Extract the (X, Y) coordinate from the center of the cell holding the provided text.  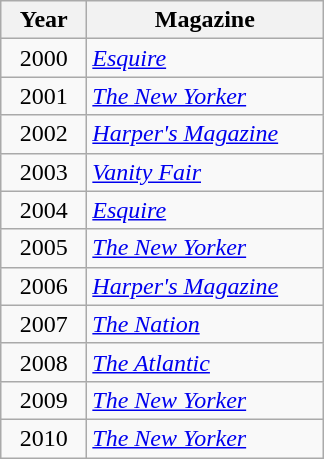
2004 (44, 210)
2003 (44, 172)
Year (44, 20)
2005 (44, 248)
2009 (44, 400)
The Nation (205, 324)
2008 (44, 362)
2000 (44, 58)
2002 (44, 134)
Vanity Fair (205, 172)
2010 (44, 438)
Magazine (205, 20)
2007 (44, 324)
The Atlantic (205, 362)
2006 (44, 286)
2001 (44, 96)
